Provide the [X, Y] coordinate of the cell's center where the given text is located.  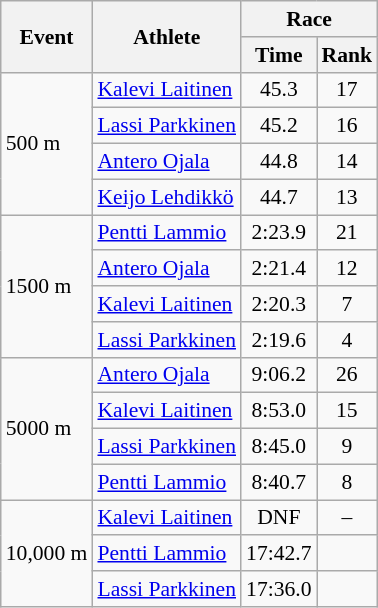
44.8 [278, 162]
DNF [278, 518]
45.3 [278, 90]
8:53.0 [278, 411]
10,000 m [47, 554]
1500 m [47, 286]
8:45.0 [278, 447]
8 [348, 482]
9:06.2 [278, 375]
2:19.6 [278, 340]
17 [348, 90]
5000 m [47, 428]
12 [348, 269]
4 [348, 340]
8:40.7 [278, 482]
17:36.0 [278, 589]
13 [348, 197]
44.7 [278, 197]
17:42.7 [278, 554]
21 [348, 233]
Athlete [166, 36]
Race [309, 19]
Event [47, 36]
15 [348, 411]
Keijo Lehdikkö [166, 197]
– [348, 518]
2:21.4 [278, 269]
500 m [47, 143]
7 [348, 304]
45.2 [278, 126]
14 [348, 162]
2:20.3 [278, 304]
Rank [348, 55]
16 [348, 126]
2:23.9 [278, 233]
26 [348, 375]
Time [278, 55]
9 [348, 447]
